From the cell containing the given text, extract its center point as (X, Y) coordinate. 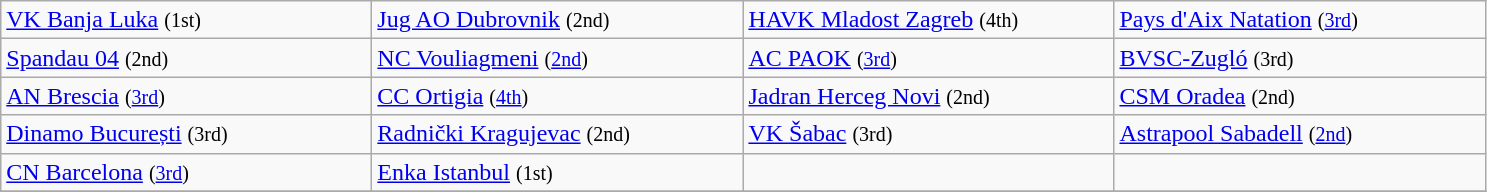
CC Ortigia (4th) (558, 96)
Jug AO Dubrovnik (2nd) (558, 20)
AC PAOK (3rd) (928, 58)
Pays d'Aix Natation (3rd) (1300, 20)
Dinamo București (3rd) (186, 134)
CSM Oradea (2nd) (1300, 96)
VK Šabac (3rd) (928, 134)
Enka Istanbul (1st) (558, 172)
BVSC-Zugló (3rd) (1300, 58)
CN Barcelona (3rd) (186, 172)
Jadran Herceg Novi (2nd) (928, 96)
HAVK Mladost Zagreb (4th) (928, 20)
NC Vouliagmeni (2nd) (558, 58)
VK Banja Luka (1st) (186, 20)
Spandau 04 (2nd) (186, 58)
AN Brescia (3rd) (186, 96)
Radnički Kragujevac (2nd) (558, 134)
Astrapool Sabadell (2nd) (1300, 134)
